Detect which cell encompasses the target text, then output its [X, Y] center coordinate. 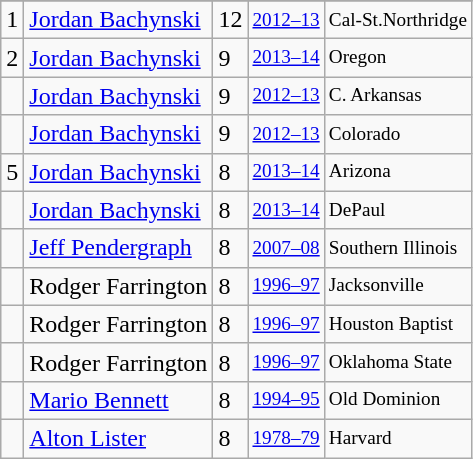
12 [230, 20]
Jacksonville [398, 286]
Mario Bennett [118, 400]
Oklahoma State [398, 362]
1978–79 [286, 438]
5 [12, 172]
2007–08 [286, 248]
DePaul [398, 210]
Old Dominion [398, 400]
1 [12, 20]
Cal-St.Northridge [398, 20]
Oregon [398, 58]
Southern Illinois [398, 248]
Houston Baptist [398, 324]
Colorado [398, 134]
Harvard [398, 438]
2 [12, 58]
C. Arkansas [398, 96]
1994–95 [286, 400]
Arizona [398, 172]
Jeff Pendergraph [118, 248]
Alton Lister [118, 438]
